Determine the (x, y) coordinate at the center of the cell enclosing the given text.  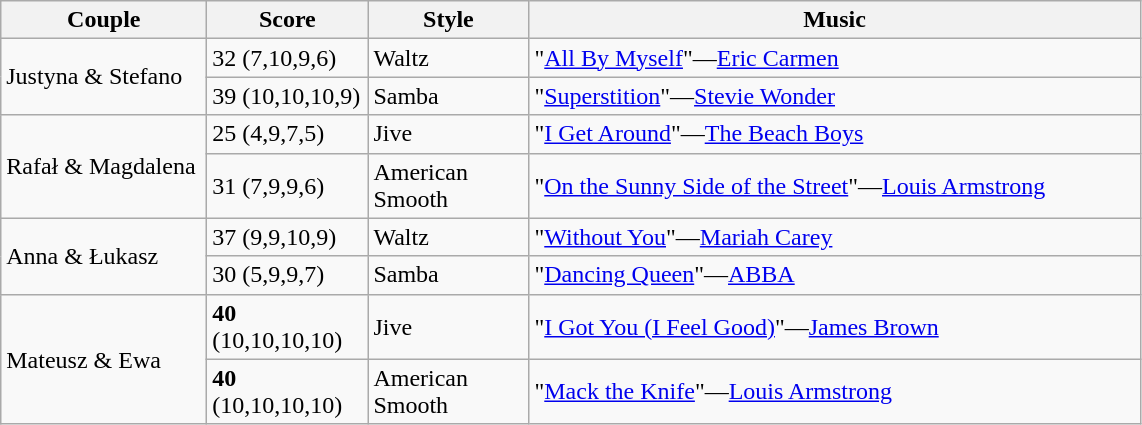
30 (5,9,9,7) (288, 275)
"Dancing Queen"—ABBA (834, 275)
"All By Myself"—Eric Carmen (834, 58)
"I Got You (I Feel Good)"—James Brown (834, 326)
Anna & Łukasz (104, 256)
32 (7,10,9,6) (288, 58)
39 (10,10,10,9) (288, 96)
Justyna & Stefano (104, 77)
Mateusz & Ewa (104, 359)
"Mack the Knife"—Louis Armstrong (834, 392)
Music (834, 20)
Score (288, 20)
"Without You"—Mariah Carey (834, 237)
"Superstition"—Stevie Wonder (834, 96)
"On the Sunny Side of the Street"—Louis Armstrong (834, 186)
31 (7,9,9,6) (288, 186)
25 (4,9,7,5) (288, 134)
37 (9,9,10,9) (288, 237)
Rafał & Magdalena (104, 166)
"I Get Around"—The Beach Boys (834, 134)
Couple (104, 20)
Style (448, 20)
